Return the [x, y] coordinate for the center point of the cell that contains the specified text.  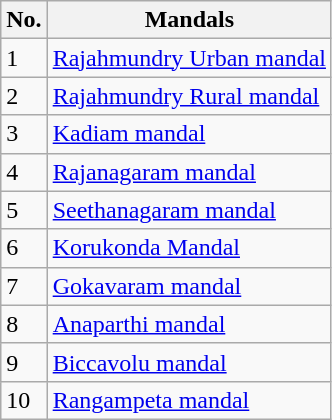
2 [24, 96]
Rajanagaram mandal [189, 172]
10 [24, 400]
Biccavolu mandal [189, 362]
5 [24, 210]
4 [24, 172]
8 [24, 324]
3 [24, 134]
Anaparthi mandal [189, 324]
9 [24, 362]
Rajahmundry Rural mandal [189, 96]
Korukonda Mandal [189, 248]
Rajahmundry Urban mandal [189, 58]
7 [24, 286]
No. [24, 20]
1 [24, 58]
6 [24, 248]
Rangampeta mandal [189, 400]
Seethanagaram mandal [189, 210]
Gokavaram mandal [189, 286]
Mandals [189, 20]
Kadiam mandal [189, 134]
